Search for the cell housing the specified text and yield its (x, y) center coordinate. 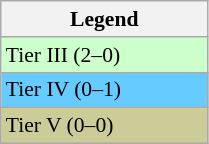
Tier III (2–0) (104, 55)
Tier IV (0–1) (104, 90)
Tier V (0–0) (104, 126)
Legend (104, 19)
